Capture the cell that displays the provided text and extract its (X, Y) central coordinate. 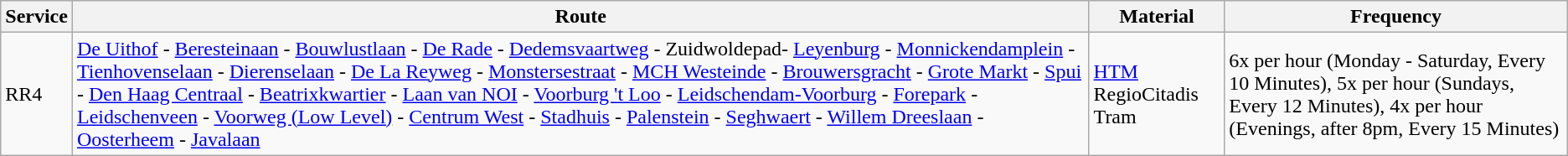
Material (1157, 17)
Service (37, 17)
RR4 (37, 94)
Frequency (1395, 17)
HTM RegioCitadis Tram (1157, 94)
Route (580, 17)
6x per hour (Monday - Saturday, Every 10 Minutes), 5x per hour (Sundays, Every 12 Minutes), 4x per hour (Evenings, after 8pm, Every 15 Minutes) (1395, 94)
